From the cell containing the given text, extract its center point as [x, y] coordinate. 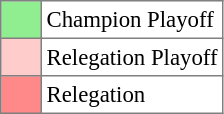
Relegation Playoff [132, 57]
Champion Playoff [132, 20]
Relegation [132, 95]
